Find where the given text appears and provide that cell's center as (x, y) coordinate. 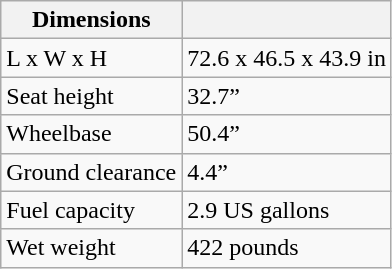
L x W x H (92, 58)
72.6 x 46.5 x 43.9 in (287, 58)
Dimensions (92, 20)
Wet weight (92, 248)
4.4” (287, 172)
2.9 US gallons (287, 210)
32.7” (287, 96)
Seat height (92, 96)
Fuel capacity (92, 210)
Ground clearance (92, 172)
Wheelbase (92, 134)
50.4” (287, 134)
422 pounds (287, 248)
